For the text-containing cell, return its midpoint in [X, Y] coordinate format. 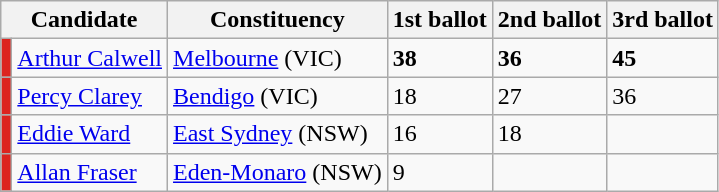
Bendigo (VIC) [278, 96]
East Sydney (NSW) [278, 134]
45 [663, 58]
9 [440, 172]
3rd ballot [663, 20]
Percy Clarey [90, 96]
1st ballot [440, 20]
Eden-Monaro (NSW) [278, 172]
16 [440, 134]
Arthur Calwell [90, 58]
Constituency [278, 20]
2nd ballot [549, 20]
Eddie Ward [90, 134]
Candidate [84, 20]
Allan Fraser [90, 172]
Melbourne (VIC) [278, 58]
27 [549, 96]
38 [440, 58]
